Search for the cell housing the specified text and yield its [x, y] center coordinate. 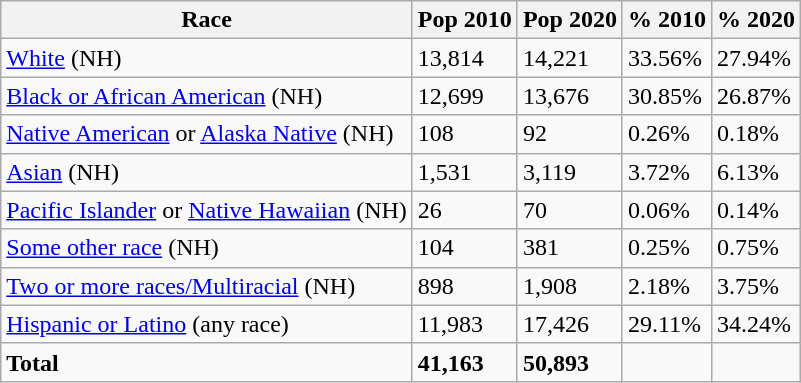
Pacific Islander or Native Hawaiian (NH) [207, 210]
0.26% [666, 134]
3.72% [666, 172]
Pop 2020 [570, 20]
0.75% [756, 248]
26 [464, 210]
Hispanic or Latino (any race) [207, 324]
1,531 [464, 172]
11,983 [464, 324]
2.18% [666, 286]
1,908 [570, 286]
33.56% [666, 58]
104 [464, 248]
Native American or Alaska Native (NH) [207, 134]
White (NH) [207, 58]
% 2020 [756, 20]
% 2010 [666, 20]
Black or African American (NH) [207, 96]
108 [464, 134]
Pop 2010 [464, 20]
27.94% [756, 58]
Some other race (NH) [207, 248]
12,699 [464, 96]
26.87% [756, 96]
3.75% [756, 286]
34.24% [756, 324]
14,221 [570, 58]
29.11% [666, 324]
70 [570, 210]
6.13% [756, 172]
0.18% [756, 134]
92 [570, 134]
17,426 [570, 324]
Asian (NH) [207, 172]
0.14% [756, 210]
Race [207, 20]
13,814 [464, 58]
381 [570, 248]
30.85% [666, 96]
3,119 [570, 172]
Total [207, 362]
Two or more races/Multiracial (NH) [207, 286]
41,163 [464, 362]
13,676 [570, 96]
898 [464, 286]
50,893 [570, 362]
0.25% [666, 248]
0.06% [666, 210]
